Return (X, Y) of the center of cell containing provided text 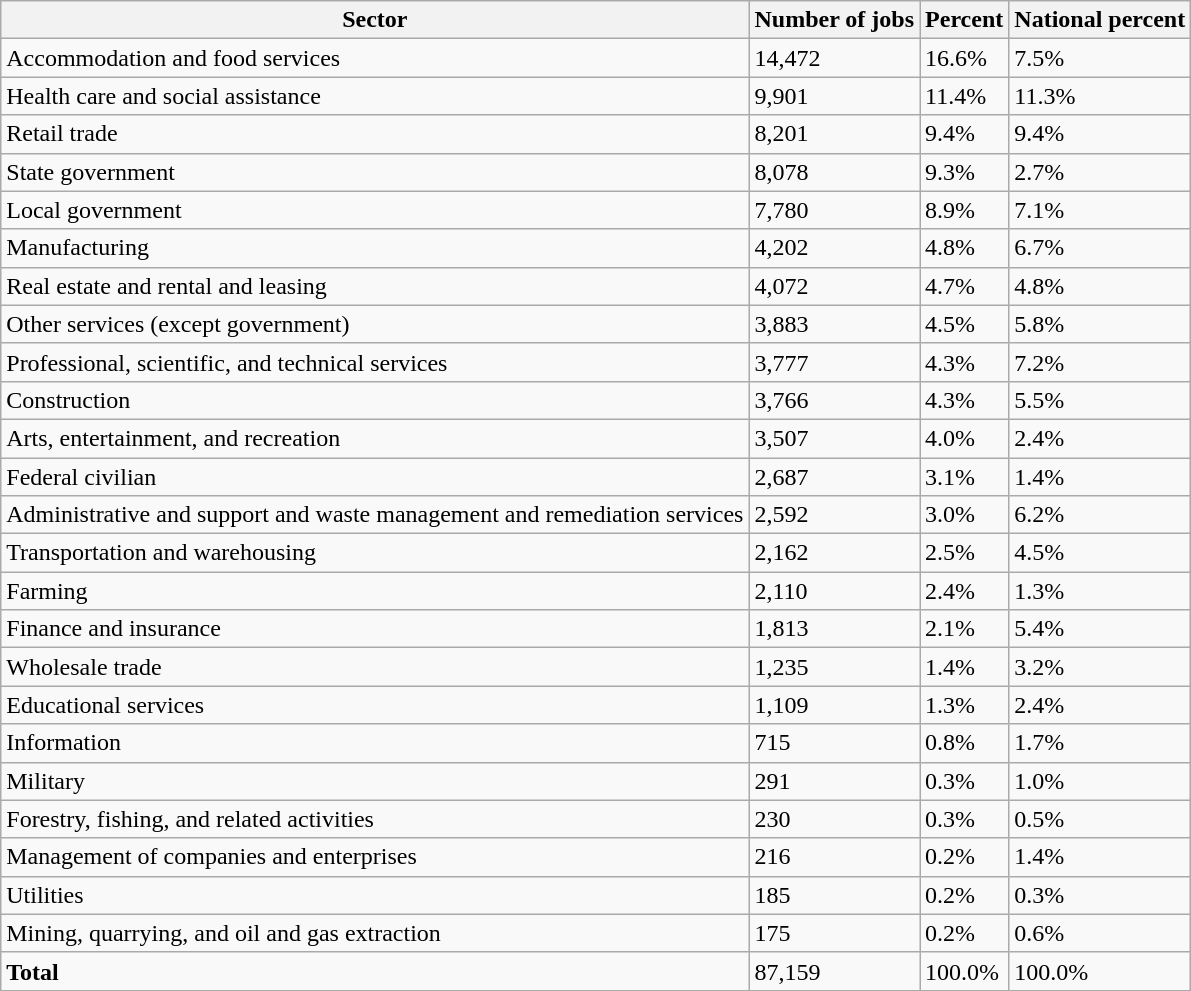
175 (834, 933)
9.3% (964, 172)
Construction (375, 400)
5.4% (1100, 629)
0.6% (1100, 933)
Other services (except government) (375, 324)
Number of jobs (834, 20)
Health care and social assistance (375, 96)
Utilities (375, 895)
Total (375, 971)
2,592 (834, 515)
2,687 (834, 477)
14,472 (834, 58)
4.0% (964, 438)
4,202 (834, 248)
8,078 (834, 172)
Retail trade (375, 134)
7.1% (1100, 210)
8,201 (834, 134)
185 (834, 895)
1.7% (1100, 743)
Transportation and warehousing (375, 553)
Federal civilian (375, 477)
230 (834, 819)
3,766 (834, 400)
16.6% (964, 58)
Percent (964, 20)
1,109 (834, 705)
3,883 (834, 324)
Professional, scientific, and technical services (375, 362)
11.4% (964, 96)
Information (375, 743)
2.1% (964, 629)
Real estate and rental and leasing (375, 286)
216 (834, 857)
6.7% (1100, 248)
3,507 (834, 438)
5.8% (1100, 324)
7.5% (1100, 58)
2.7% (1100, 172)
3,777 (834, 362)
Wholesale trade (375, 667)
7.2% (1100, 362)
3.2% (1100, 667)
7,780 (834, 210)
Local government (375, 210)
3.0% (964, 515)
Farming (375, 591)
Mining, quarrying, and oil and gas extraction (375, 933)
Administrative and support and waste management and remediation services (375, 515)
2,110 (834, 591)
Accommodation and food services (375, 58)
State government (375, 172)
Management of companies and enterprises (375, 857)
0.5% (1100, 819)
Finance and insurance (375, 629)
National percent (1100, 20)
2,162 (834, 553)
715 (834, 743)
4.7% (964, 286)
291 (834, 781)
Manufacturing (375, 248)
4,072 (834, 286)
Arts, entertainment, and recreation (375, 438)
1.0% (1100, 781)
1,813 (834, 629)
8.9% (964, 210)
Educational services (375, 705)
9,901 (834, 96)
1,235 (834, 667)
Sector (375, 20)
87,159 (834, 971)
2.5% (964, 553)
3.1% (964, 477)
Military (375, 781)
6.2% (1100, 515)
Forestry, fishing, and related activities (375, 819)
5.5% (1100, 400)
11.3% (1100, 96)
0.8% (964, 743)
